Search for the cell housing the specified text and yield its [x, y] center coordinate. 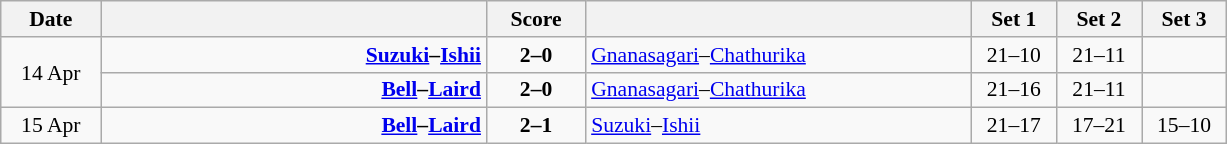
Set 1 [1014, 19]
Set 3 [1184, 19]
17–21 [1098, 126]
Date [51, 19]
21–17 [1014, 126]
15–10 [1184, 126]
14 Apr [51, 72]
Score [536, 19]
15 Apr [51, 126]
Set 2 [1098, 19]
21–16 [1014, 90]
21–10 [1014, 55]
2–1 [536, 126]
